Detect which cell encompasses the target text, then output its (X, Y) center coordinate. 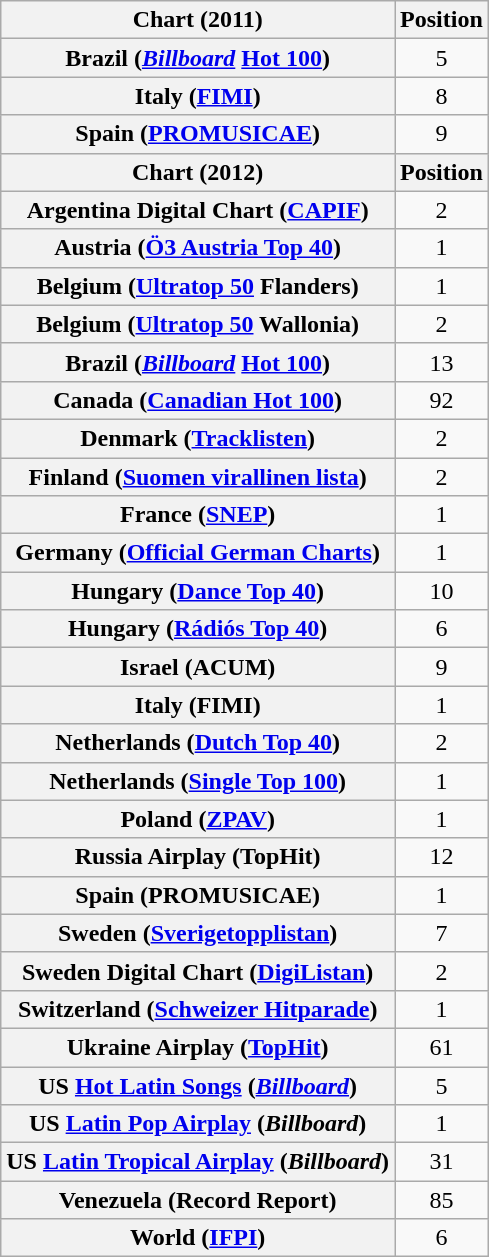
61 (442, 1047)
Netherlands (Dutch Top 40) (198, 743)
Israel (ACUM) (198, 667)
Belgium (Ultratop 50 Wallonia) (198, 324)
US Latin Tropical Airplay (Billboard) (198, 1162)
World (IFPI) (198, 1238)
Chart (2012) (198, 172)
Sweden (Sverigetopplistan) (198, 933)
31 (442, 1162)
Russia Airplay (TopHit) (198, 857)
Hungary (Dance Top 40) (198, 591)
Chart (2011) (198, 20)
10 (442, 591)
Argentina Digital Chart (CAPIF) (198, 210)
Poland (ZPAV) (198, 819)
Venezuela (Record Report) (198, 1200)
Denmark (Tracklisten) (198, 438)
92 (442, 400)
Hungary (Rádiós Top 40) (198, 629)
Germany (Official German Charts) (198, 553)
Netherlands (Single Top 100) (198, 781)
Finland (Suomen virallinen lista) (198, 477)
85 (442, 1200)
US Latin Pop Airplay (Billboard) (198, 1124)
7 (442, 933)
France (SNEP) (198, 515)
Ukraine Airplay (TopHit) (198, 1047)
Belgium (Ultratop 50 Flanders) (198, 286)
Sweden Digital Chart (DigiListan) (198, 971)
12 (442, 857)
13 (442, 362)
8 (442, 96)
Canada (Canadian Hot 100) (198, 400)
US Hot Latin Songs (Billboard) (198, 1085)
Austria (Ö3 Austria Top 40) (198, 248)
Switzerland (Schweizer Hitparade) (198, 1009)
